Scan for the cell matching the given text and deliver its (x, y) coordinate at center. 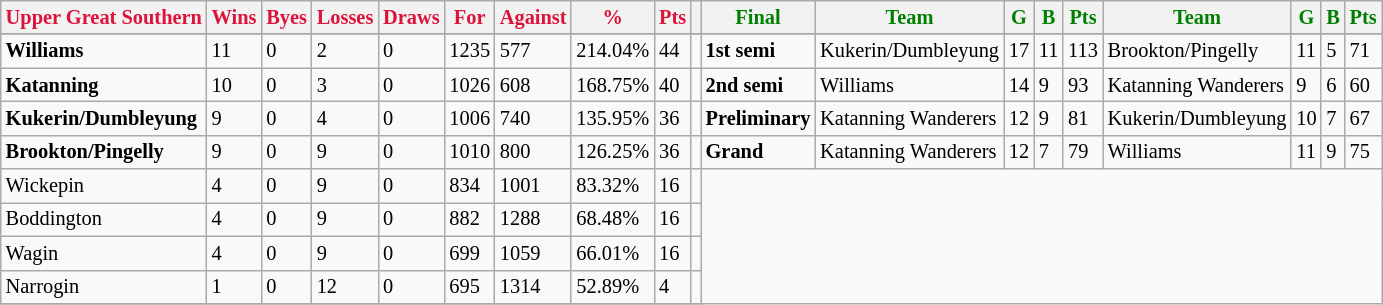
81 (1082, 118)
66.01% (612, 253)
Final (758, 17)
1001 (534, 186)
67 (1364, 118)
882 (469, 219)
52.89% (612, 287)
79 (1082, 152)
168.75% (612, 85)
75 (1364, 152)
83.32% (612, 186)
Losses (345, 17)
2nd semi (758, 85)
14 (1019, 85)
44 (672, 51)
834 (469, 186)
214.04% (612, 51)
577 (534, 51)
699 (469, 253)
93 (1082, 85)
17 (1019, 51)
740 (534, 118)
Against (534, 17)
Wagin (104, 253)
1006 (469, 118)
5 (1332, 51)
71 (1364, 51)
Grand (758, 152)
135.95% (612, 118)
800 (534, 152)
1026 (469, 85)
60 (1364, 85)
1235 (469, 51)
Katanning (104, 85)
Byes (286, 17)
Narrogin (104, 287)
68.48% (612, 219)
Wickepin (104, 186)
113 (1082, 51)
Preliminary (758, 118)
Draws (411, 17)
For (469, 17)
Boddington (104, 219)
2 (345, 51)
1059 (534, 253)
608 (534, 85)
Wins (234, 17)
Upper Great Southern (104, 17)
3 (345, 85)
40 (672, 85)
1314 (534, 287)
% (612, 17)
126.25% (612, 152)
1st semi (758, 51)
1010 (469, 152)
1288 (534, 219)
1 (234, 287)
695 (469, 287)
6 (1332, 85)
